Scan for the cell matching the given text and deliver its (X, Y) coordinate at center. 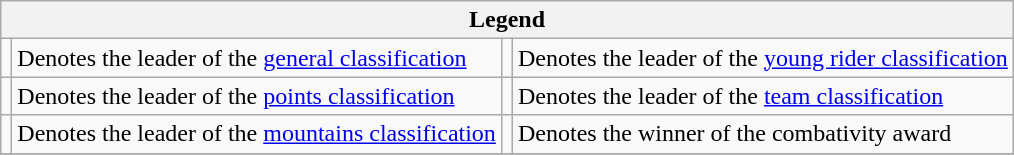
Denotes the leader of the points classification (257, 96)
Denotes the leader of the young rider classification (762, 58)
Denotes the leader of the general classification (257, 58)
Legend (508, 20)
Denotes the winner of the combativity award (762, 134)
Denotes the leader of the mountains classification (257, 134)
Denotes the leader of the team classification (762, 96)
